Identify which cell holds the provided text, then report its [X, Y] central coordinate. 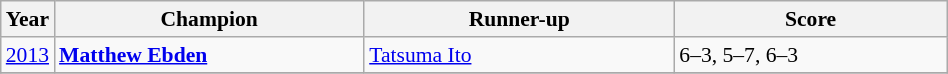
2013 [28, 55]
Matthew Ebden [209, 55]
6–3, 5–7, 6–3 [810, 55]
Score [810, 19]
Champion [209, 19]
Tatsuma Ito [519, 55]
Year [28, 19]
Runner-up [519, 19]
